Detect which cell encompasses the target text, then output its (X, Y) center coordinate. 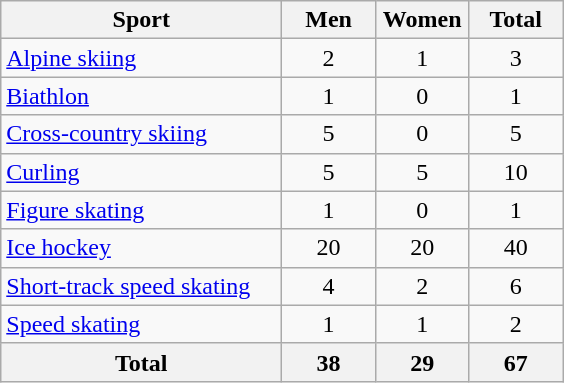
Short-track speed skating (142, 286)
4 (329, 286)
Figure skating (142, 210)
6 (516, 286)
38 (329, 362)
Women (422, 20)
Cross-country skiing (142, 134)
Curling (142, 172)
Sport (142, 20)
Biathlon (142, 96)
3 (516, 58)
Men (329, 20)
67 (516, 362)
10 (516, 172)
Speed skating (142, 324)
29 (422, 362)
40 (516, 248)
Alpine skiing (142, 58)
Ice hockey (142, 248)
